Determine the [x, y] coordinate at the center of the cell enclosing the given text.  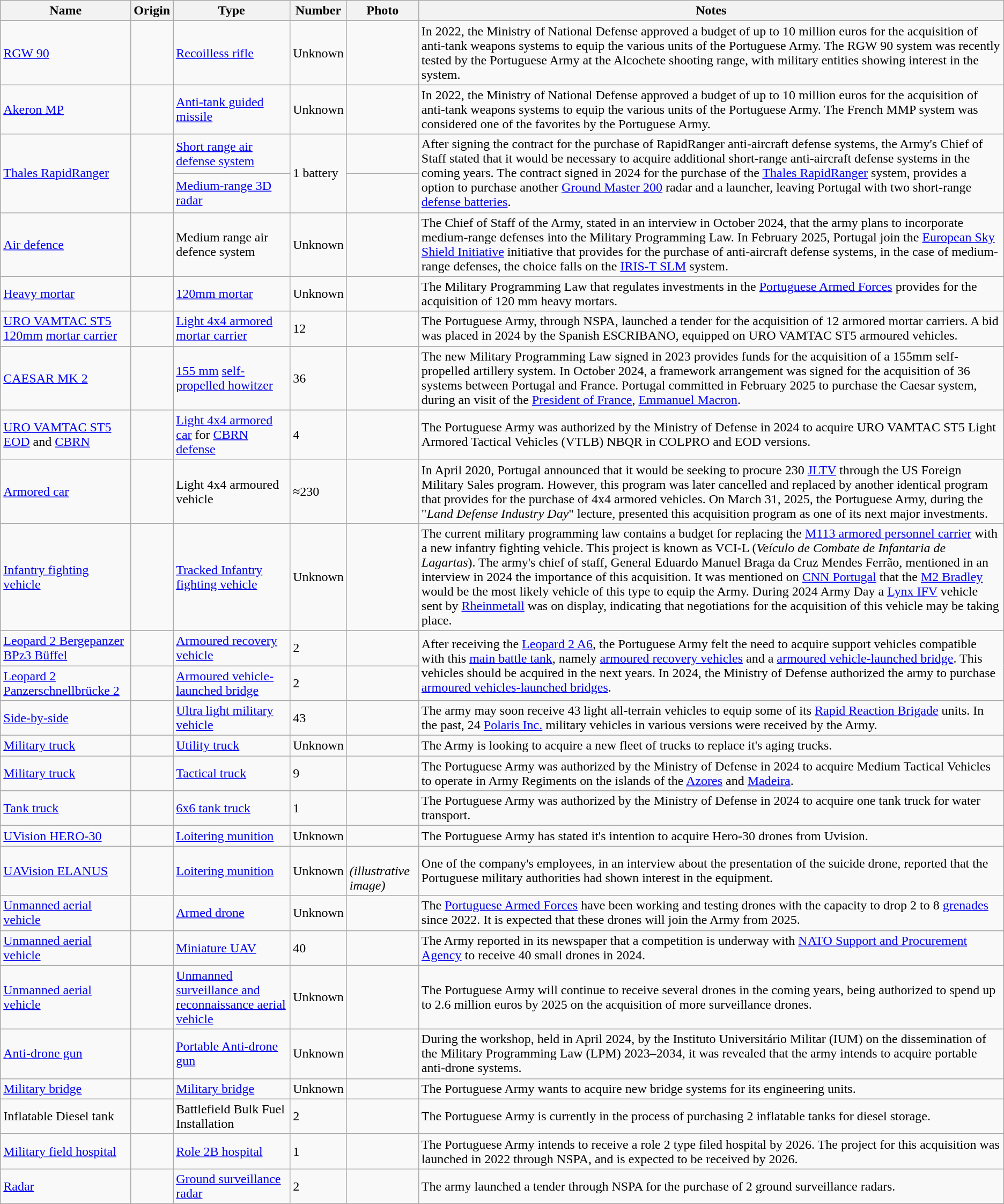
The Portuguese Army was authorized by the Ministry of Defense in 2024 to acquire one tank truck for water transport. [711, 808]
URO VAMTAC ST5 120mm mortar carrier [65, 328]
Ultra light military vehicle [232, 718]
Tank truck [65, 808]
Portable Anti-drone gun [232, 1054]
Tactical truck [232, 774]
Anti-drone gun [65, 1054]
Air defence [65, 245]
Number [319, 11]
Akeron MP [65, 109]
Light 4x4 armored mortar carrier [232, 328]
Recoilless rifle [232, 53]
Radar [65, 1186]
Leopard 2 Panzerschnellbrücke 2 [65, 682]
1 battery [319, 173]
The Portuguese Army is currently in the process of purchasing 2 inflatable tanks for diesel storage. [711, 1116]
The Army reported in its newspaper that a competition is underway with NATO Support and Procurement Agency to receive 40 small drones in 2024. [711, 948]
Origin [152, 11]
Leopard 2 Bergepanzer BPz3 Büffel [65, 648]
The Army is looking to acquire a new fleet of trucks to replace it's aging trucks. [711, 746]
Medium-range 3D radar [232, 193]
Short range air defense system [232, 153]
Ground surveillance radar [232, 1186]
155 mm self-propelled howitzer [232, 378]
(illustrative image) [382, 871]
Side-by-side [65, 718]
UVision HERO-30 [65, 836]
≈230 [319, 491]
Photo [382, 11]
Anti-tank guided missile [232, 109]
Miniature UAV [232, 948]
The army launched a tender through NSPA for the purchase of 2 ground surveillance radars. [711, 1186]
The Military Programming Law that regulates investments in the Portuguese Armed Forces provides for the acquisition of 120 mm heavy mortars. [711, 294]
Heavy mortar [65, 294]
RGW 90 [65, 53]
Armed drone [232, 913]
Armoured vehicle-launched bridge [232, 682]
Military field hospital [65, 1151]
9 [319, 774]
4 [319, 435]
Light 4x4 armored car for CBRN defense [232, 435]
Thales RapidRanger [65, 173]
Type [232, 11]
UAVision ELANUS [65, 871]
Battlefield Bulk Fuel Installation [232, 1116]
Light 4x4 armoured vehicle [232, 491]
CAESAR MK 2 [65, 378]
The Portuguese Army has stated it's intention to acquire Hero-30 drones from Uvision. [711, 836]
Infantry fighting vehicle [65, 577]
Name [65, 11]
Notes [711, 11]
Unmanned surveillance and reconnaissance aerial vehicle [232, 997]
Tracked Infantry fighting vehicle [232, 577]
36 [319, 378]
Armoured recovery vehicle [232, 648]
Inflatable Diesel tank [65, 1116]
The Portuguese Army wants to acquire new bridge systems for its engineering units. [711, 1089]
43 [319, 718]
40 [319, 948]
12 [319, 328]
6x6 tank truck [232, 808]
120mm mortar [232, 294]
Role 2B hospital [232, 1151]
Utility truck [232, 746]
URO VAMTAC ST5 EOD and CBRN [65, 435]
Armored car [65, 491]
Medium range air defence system [232, 245]
